Search for the cell housing the specified text and yield its [x, y] center coordinate. 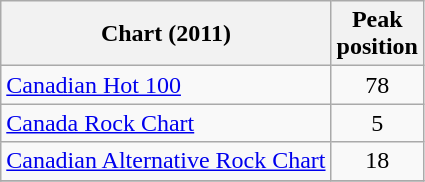
Canadian Alternative Rock Chart [166, 161]
Canadian Hot 100 [166, 85]
Canada Rock Chart [166, 123]
Peakposition [377, 34]
Chart (2011) [166, 34]
18 [377, 161]
78 [377, 85]
5 [377, 123]
